Output the (X, Y) coordinate of the center of the cell containing the given text.  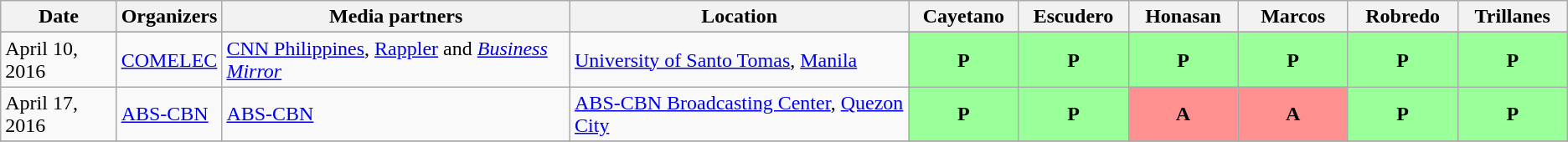
April 10, 2016 (59, 60)
Robredo (1402, 17)
Cayetano (963, 17)
Media partners (396, 17)
ABS-CBN Broadcasting Center, Quezon City (740, 114)
April 17, 2016 (59, 114)
University of Santo Tomas, Manila (740, 60)
Escudero (1074, 17)
Trillanes (1513, 17)
Date (59, 17)
Location (740, 17)
Marcos (1293, 17)
Honasan (1183, 17)
COMELEC (169, 60)
CNN Philippines, Rappler and Business Mirror (396, 60)
Organizers (169, 17)
